Return the (X, Y) coordinate for the center point of the cell that contains the specified text.  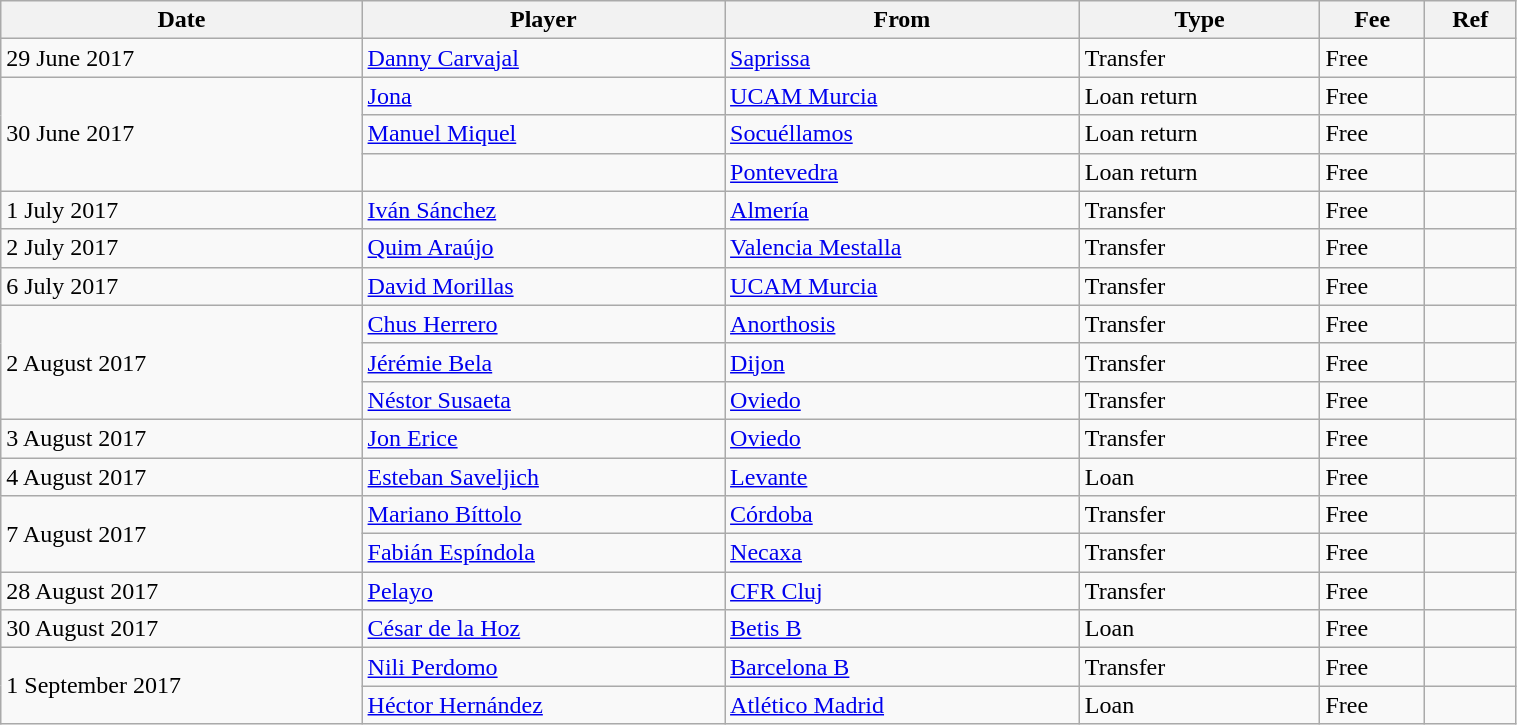
Néstor Susaeta (543, 400)
1 September 2017 (182, 686)
Ref (1470, 20)
6 July 2017 (182, 286)
Córdoba (902, 515)
Quim Araújo (543, 248)
Esteban Saveljich (543, 477)
Pelayo (543, 591)
2 August 2017 (182, 362)
Fee (1372, 20)
28 August 2017 (182, 591)
Héctor Hernández (543, 705)
1 July 2017 (182, 210)
29 June 2017 (182, 58)
Necaxa (902, 553)
Iván Sánchez (543, 210)
Atlético Madrid (902, 705)
3 August 2017 (182, 438)
Betis B (902, 629)
30 June 2017 (182, 134)
Player (543, 20)
Levante (902, 477)
Mariano Bíttolo (543, 515)
Dijon (902, 362)
Socuéllamos (902, 134)
Jérémie Bela (543, 362)
Saprissa (902, 58)
Fabián Espíndola (543, 553)
From (902, 20)
Date (182, 20)
2 July 2017 (182, 248)
30 August 2017 (182, 629)
Chus Herrero (543, 324)
Type (1200, 20)
Barcelona B (902, 667)
Jon Erice (543, 438)
Danny Carvajal (543, 58)
Almería (902, 210)
Jona (543, 96)
César de la Hoz (543, 629)
CFR Cluj (902, 591)
Pontevedra (902, 172)
7 August 2017 (182, 534)
David Morillas (543, 286)
Anorthosis (902, 324)
Manuel Miquel (543, 134)
Valencia Mestalla (902, 248)
4 August 2017 (182, 477)
Nili Perdomo (543, 667)
